From the cell containing the given text, extract its center point as [x, y] coordinate. 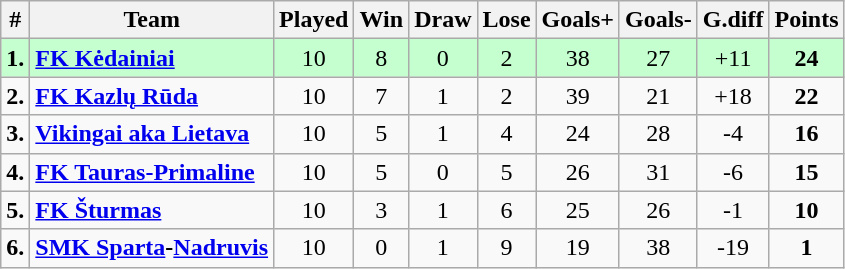
+18 [733, 96]
Goals- [658, 20]
6 [506, 210]
5. [16, 210]
2. [16, 96]
FK Kazlų Rūda [152, 96]
# [16, 20]
FK Tauras-Primaline [152, 172]
6. [16, 248]
Win [382, 20]
4 [506, 134]
15 [806, 172]
25 [578, 210]
Lose [506, 20]
3 [382, 210]
Played [314, 20]
31 [658, 172]
39 [578, 96]
+11 [733, 58]
-6 [733, 172]
21 [658, 96]
Team [152, 20]
Goals+ [578, 20]
3. [16, 134]
-19 [733, 248]
FK Šturmas [152, 210]
1. [16, 58]
Draw [443, 20]
22 [806, 96]
27 [658, 58]
7 [382, 96]
16 [806, 134]
Vikingai aka Lietava [152, 134]
-4 [733, 134]
G.diff [733, 20]
9 [506, 248]
4. [16, 172]
8 [382, 58]
19 [578, 248]
Points [806, 20]
28 [658, 134]
-1 [733, 210]
FK Kėdainiai [152, 58]
SMK Sparta-Nadruvis [152, 248]
